Provide the (X, Y) coordinate of the cell's center where the given text is located.  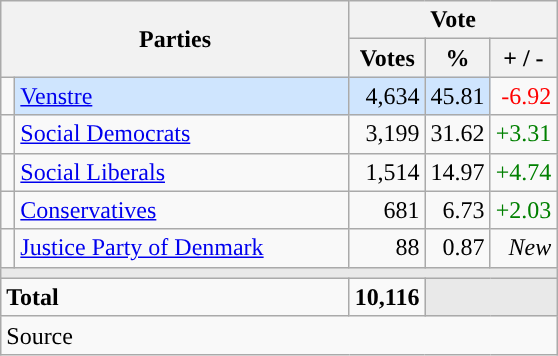
+ / - (524, 58)
4,634 (387, 96)
Total (176, 297)
Social Liberals (182, 172)
88 (387, 248)
31.62 (458, 134)
45.81 (458, 96)
0.87 (458, 248)
+3.31 (524, 134)
10,116 (387, 297)
Source (279, 335)
14.97 (458, 172)
Votes (387, 58)
1,514 (387, 172)
Venstre (182, 96)
681 (387, 210)
% (458, 58)
Vote (452, 20)
3,199 (387, 134)
+2.03 (524, 210)
Justice Party of Denmark (182, 248)
Conservatives (182, 210)
+4.74 (524, 172)
Parties (176, 39)
6.73 (458, 210)
New (524, 248)
Social Democrats (182, 134)
-6.92 (524, 96)
